Identify which cell holds the provided text, then report its [X, Y] central coordinate. 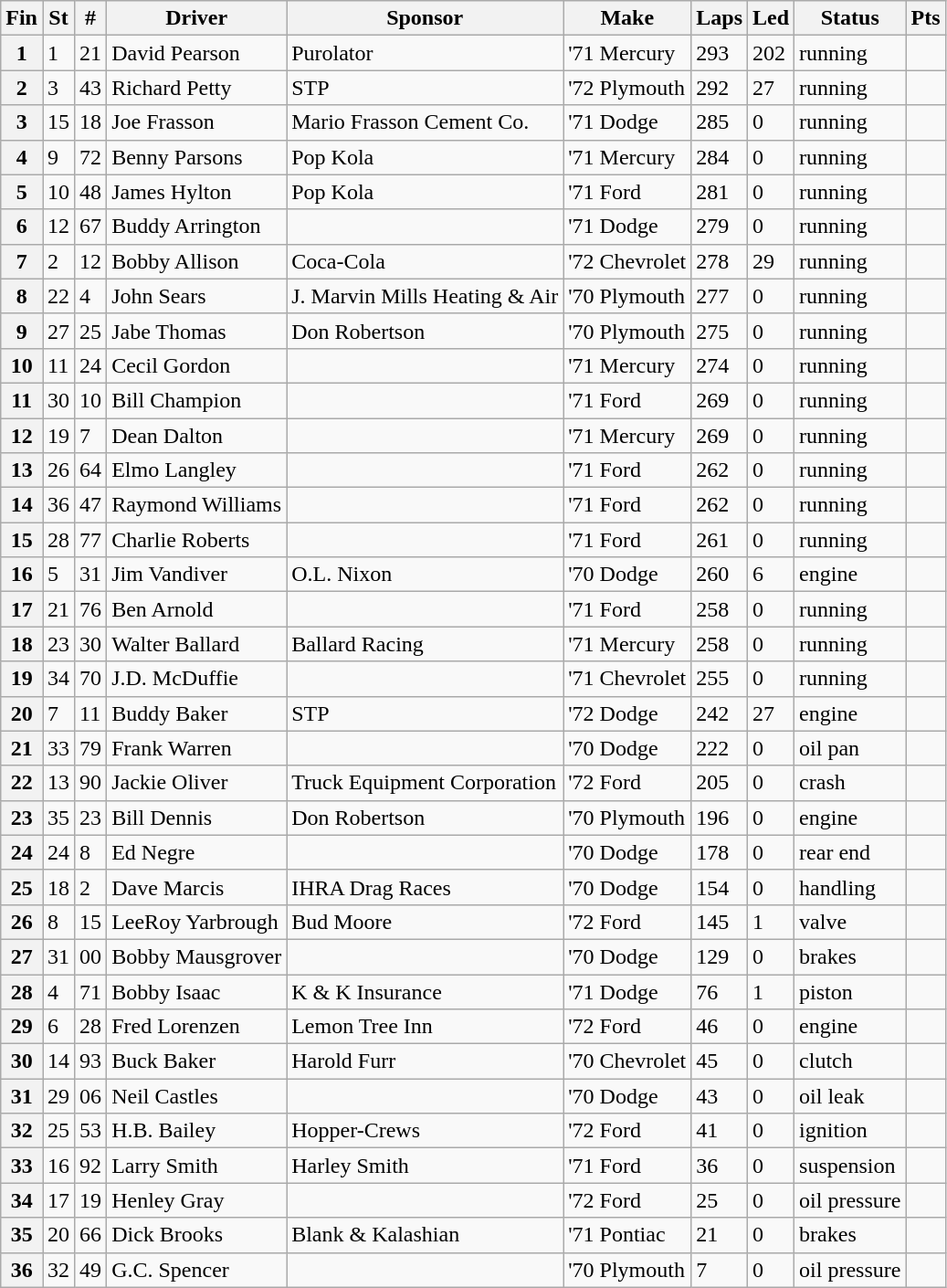
St [58, 18]
Buddy Baker [197, 713]
222 [720, 748]
Neil Castles [197, 1096]
Dean Dalton [197, 436]
72 [91, 157]
J. Marvin Mills Heating & Air [426, 296]
Blank & Kalashian [426, 1235]
Bill Dennis [197, 818]
278 [720, 261]
Dave Marcis [197, 887]
'72 Dodge [627, 713]
47 [91, 505]
IHRA Drag Races [426, 887]
Led [771, 18]
196 [720, 818]
66 [91, 1235]
93 [91, 1061]
Laps [720, 18]
71 [91, 991]
David Pearson [197, 53]
'72 Plymouth [627, 88]
Ballard Racing [426, 644]
# [91, 18]
Jabe Thomas [197, 331]
J.D. McDuffie [197, 679]
'70 Chevrolet [627, 1061]
202 [771, 53]
John Sears [197, 296]
LeeRoy Yarbrough [197, 922]
06 [91, 1096]
Raymond Williams [197, 505]
284 [720, 157]
260 [720, 575]
Joe Frasson [197, 122]
67 [91, 227]
crash [850, 783]
Bobby Allison [197, 261]
'71 Pontiac [627, 1235]
Bobby Isaac [197, 991]
suspension [850, 1166]
274 [720, 365]
valve [850, 922]
45 [720, 1061]
rear end [850, 852]
279 [720, 227]
H.B. Bailey [197, 1131]
Truck Equipment Corporation [426, 783]
'72 Chevrolet [627, 261]
Bobby Mausgrover [197, 956]
Ben Arnold [197, 609]
145 [720, 922]
46 [720, 1027]
Hopper-Crews [426, 1131]
293 [720, 53]
Dick Brooks [197, 1235]
'71 Chevrolet [627, 679]
Pts [926, 18]
277 [720, 296]
292 [720, 88]
James Hylton [197, 192]
48 [91, 192]
Walter Ballard [197, 644]
O.L. Nixon [426, 575]
Benny Parsons [197, 157]
129 [720, 956]
Bill Champion [197, 400]
clutch [850, 1061]
00 [91, 956]
64 [91, 470]
77 [91, 540]
Purolator [426, 53]
Make [627, 18]
Bud Moore [426, 922]
242 [720, 713]
Sponsor [426, 18]
oil leak [850, 1096]
154 [720, 887]
90 [91, 783]
Ed Negre [197, 852]
41 [720, 1131]
K & K Insurance [426, 991]
255 [720, 679]
Fred Lorenzen [197, 1027]
Harold Furr [426, 1061]
Lemon Tree Inn [426, 1027]
Buddy Arrington [197, 227]
Charlie Roberts [197, 540]
Cecil Gordon [197, 365]
Elmo Langley [197, 470]
Coca-Cola [426, 261]
92 [91, 1166]
Fin [22, 18]
Richard Petty [197, 88]
49 [91, 1270]
Buck Baker [197, 1061]
Status [850, 18]
Mario Frasson Cement Co. [426, 122]
285 [720, 122]
178 [720, 852]
handling [850, 887]
275 [720, 331]
oil pan [850, 748]
Frank Warren [197, 748]
261 [720, 540]
piston [850, 991]
G.C. Spencer [197, 1270]
Jim Vandiver [197, 575]
Harley Smith [426, 1166]
Larry Smith [197, 1166]
Jackie Oliver [197, 783]
ignition [850, 1131]
70 [91, 679]
281 [720, 192]
205 [720, 783]
Driver [197, 18]
53 [91, 1131]
79 [91, 748]
Henley Gray [197, 1200]
